For the text-containing cell, return its midpoint in [x, y] coordinate format. 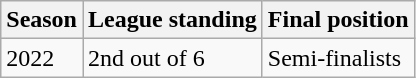
Season [42, 20]
Final position [338, 20]
2022 [42, 58]
League standing [172, 20]
Semi-finalists [338, 58]
2nd out of 6 [172, 58]
